Provide the (X, Y) coordinate of the cell's center where the given text is located.  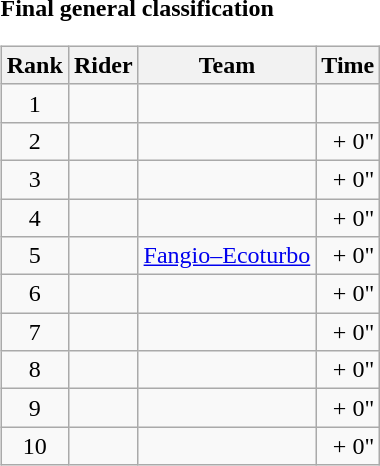
9 (34, 408)
5 (34, 256)
7 (34, 332)
Time (348, 65)
3 (34, 179)
6 (34, 294)
4 (34, 217)
Rank (34, 65)
Team (227, 65)
Rider (103, 65)
8 (34, 370)
Fangio–Ecoturbo (227, 256)
1 (34, 103)
2 (34, 141)
10 (34, 446)
